Determine the [x, y] coordinate at the center of the cell enclosing the given text.  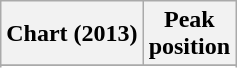
Peakposition [189, 34]
Chart (2013) [72, 34]
